Locate the cell with the specified text and output its (x, y) center coordinate. 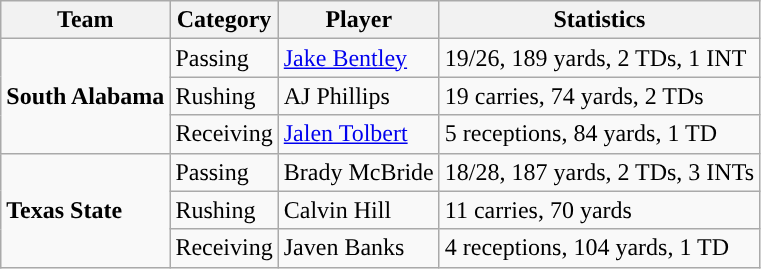
Jalen Tolbert (358, 134)
11 carries, 70 yards (599, 210)
Team (86, 20)
5 receptions, 84 yards, 1 TD (599, 134)
Calvin Hill (358, 210)
Category (224, 20)
Javen Banks (358, 248)
Jake Bentley (358, 58)
AJ Phillips (358, 96)
4 receptions, 104 yards, 1 TD (599, 248)
19 carries, 74 yards, 2 TDs (599, 96)
19/26, 189 yards, 2 TDs, 1 INT (599, 58)
Texas State (86, 210)
18/28, 187 yards, 2 TDs, 3 INTs (599, 172)
Statistics (599, 20)
Player (358, 20)
South Alabama (86, 96)
Brady McBride (358, 172)
